Extract the [X, Y] coordinate from the center of the cell holding the provided text.  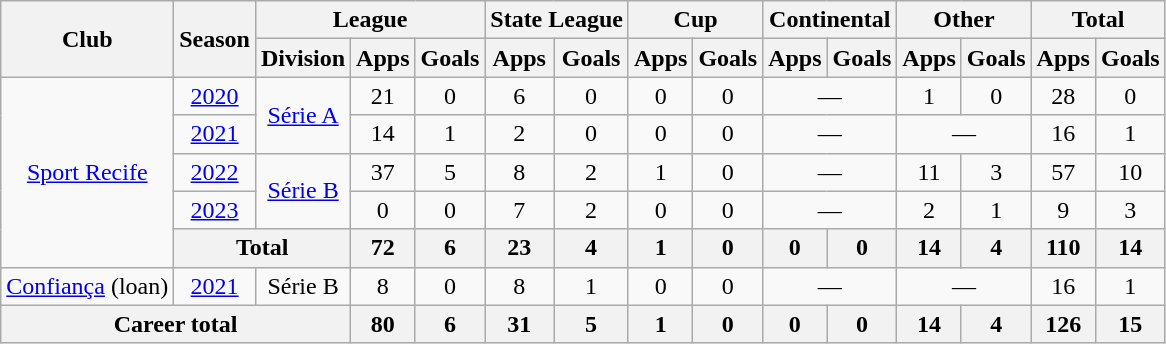
League [370, 20]
23 [520, 248]
126 [1063, 324]
7 [520, 210]
15 [1130, 324]
Division [302, 58]
Club [88, 39]
Confiança (loan) [88, 286]
10 [1130, 172]
57 [1063, 172]
Career total [176, 324]
28 [1063, 96]
Série A [302, 115]
110 [1063, 248]
Continental [830, 20]
72 [383, 248]
11 [929, 172]
2020 [215, 96]
State League [557, 20]
Other [964, 20]
31 [520, 324]
21 [383, 96]
2022 [215, 172]
Season [215, 39]
Sport Recife [88, 172]
Cup [695, 20]
80 [383, 324]
37 [383, 172]
2023 [215, 210]
9 [1063, 210]
